Output the (x, y) coordinate of the center of the cell containing the given text.  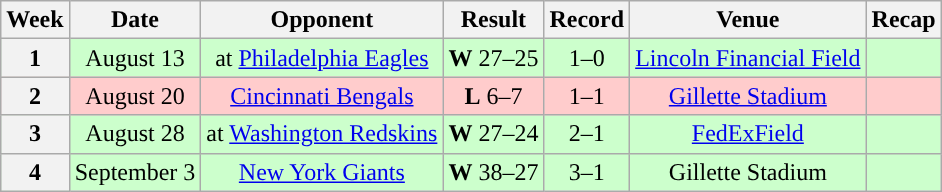
W 27–24 (494, 134)
Venue (748, 20)
4 (35, 172)
September 3 (135, 172)
Result (494, 20)
Lincoln Financial Field (748, 58)
W 38–27 (494, 172)
at Washington Redskins (322, 134)
2 (35, 96)
W 27–25 (494, 58)
Cincinnati Bengals (322, 96)
Week (35, 20)
August 13 (135, 58)
3–1 (587, 172)
Record (587, 20)
New York Giants (322, 172)
August 28 (135, 134)
at Philadelphia Eagles (322, 58)
1–0 (587, 58)
L 6–7 (494, 96)
Recap (904, 20)
August 20 (135, 96)
1–1 (587, 96)
Opponent (322, 20)
2–1 (587, 134)
FedExField (748, 134)
3 (35, 134)
Date (135, 20)
1 (35, 58)
